Search for the cell housing the specified text and yield its [X, Y] center coordinate. 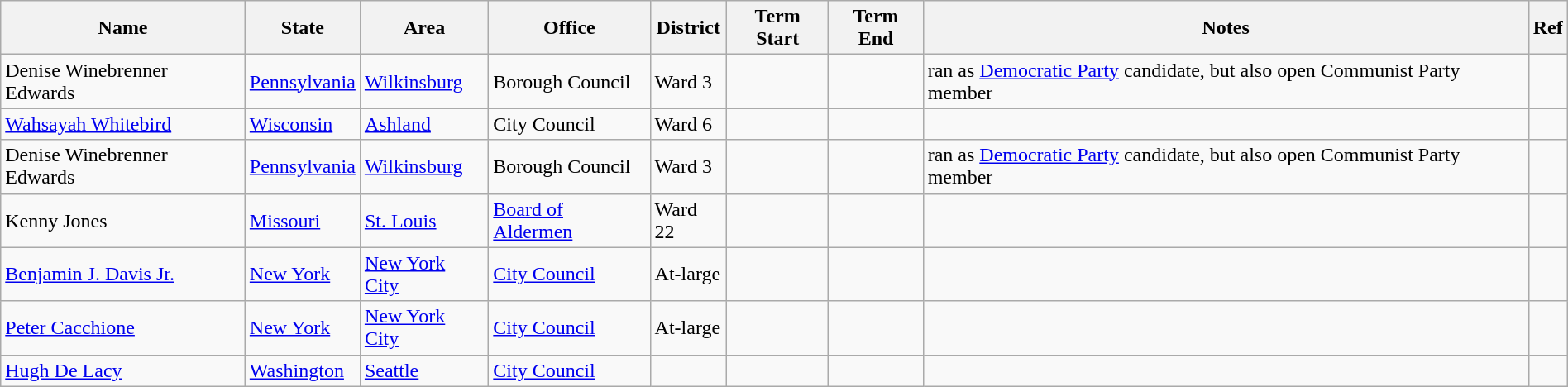
Missouri [303, 220]
Notes [1226, 28]
Kenny Jones [123, 220]
Ref [1548, 28]
Peter Cacchione [123, 327]
Term End [876, 28]
Benjamin J. Davis Jr. [123, 275]
Ashland [423, 124]
Ward 22 [688, 220]
Name [123, 28]
Term Start [777, 28]
Wahsayah Whitebird [123, 124]
Hugh De Lacy [123, 370]
Ward 6 [688, 124]
Board of Aldermen [569, 220]
St. Louis [423, 220]
Area [423, 28]
Office [569, 28]
State [303, 28]
Seattle [423, 370]
Washington [303, 370]
Wisconsin [303, 124]
District [688, 28]
